Scan for the cell matching the given text and deliver its [x, y] coordinate at center. 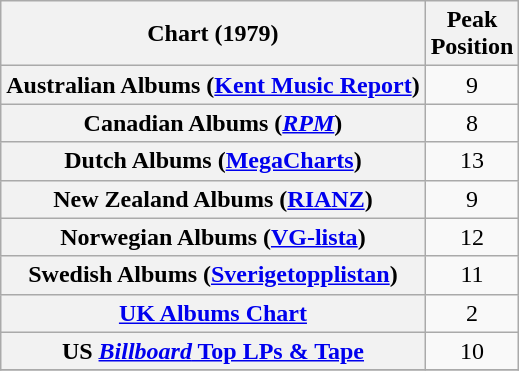
Canadian Albums (RPM) [213, 123]
US Billboard Top LPs & Tape [213, 351]
10 [472, 351]
New Zealand Albums (RIANZ) [213, 199]
13 [472, 161]
Norwegian Albums (VG-lista) [213, 237]
2 [472, 313]
Chart (1979) [213, 34]
UK Albums Chart [213, 313]
8 [472, 123]
Dutch Albums (MegaCharts) [213, 161]
PeakPosition [472, 34]
12 [472, 237]
Australian Albums (Kent Music Report) [213, 85]
11 [472, 275]
Swedish Albums (Sverigetopplistan) [213, 275]
